Capture the cell that displays the provided text and extract its (X, Y) central coordinate. 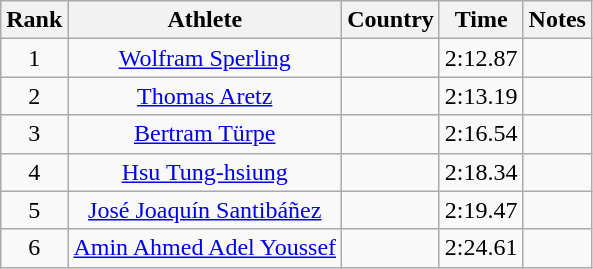
José Joaquín Santibáñez (205, 210)
1 (34, 58)
2:13.19 (481, 96)
Country (391, 20)
6 (34, 248)
Thomas Aretz (205, 96)
5 (34, 210)
Notes (557, 20)
2:16.54 (481, 134)
2:24.61 (481, 248)
Rank (34, 20)
4 (34, 172)
2:12.87 (481, 58)
Wolfram Sperling (205, 58)
Hsu Tung-hsiung (205, 172)
Athlete (205, 20)
Time (481, 20)
2:18.34 (481, 172)
2:19.47 (481, 210)
2 (34, 96)
Bertram Türpe (205, 134)
3 (34, 134)
Amin Ahmed Adel Youssef (205, 248)
